Determine the (X, Y) coordinate at the center of the cell enclosing the given text.  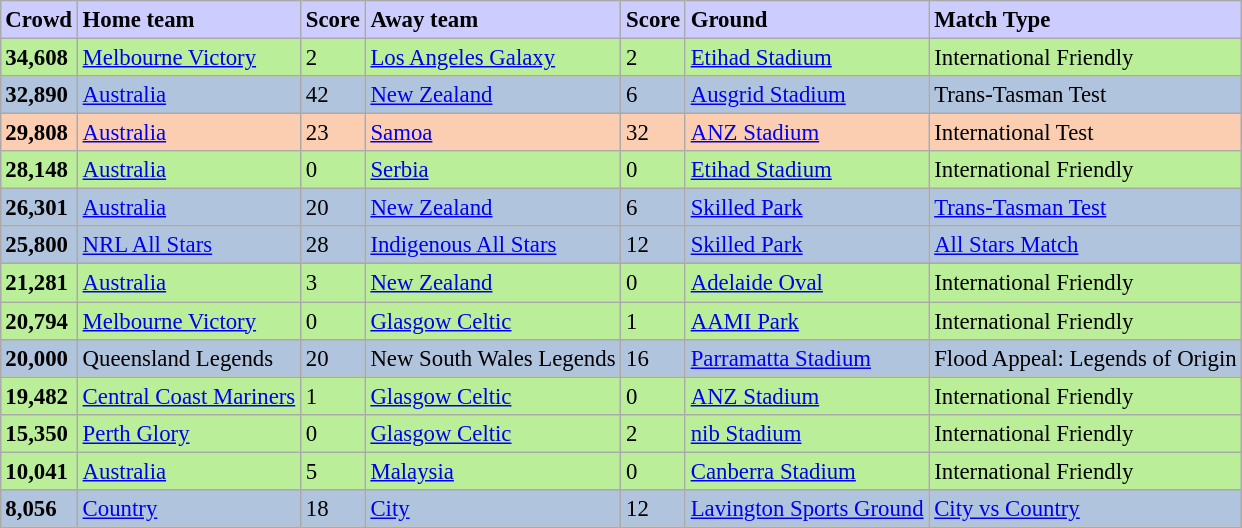
Home team (188, 20)
nib Stadium (806, 433)
Ground (806, 20)
5 (332, 471)
26,301 (38, 208)
All Stars Match (1086, 245)
Samoa (493, 133)
Away team (493, 20)
Canberra Stadium (806, 471)
32 (654, 133)
20,794 (38, 321)
28,148 (38, 170)
32,890 (38, 95)
Country (188, 509)
16 (654, 358)
Perth Glory (188, 433)
23 (332, 133)
Flood Appeal: Legends of Origin (1086, 358)
Match Type (1086, 20)
City (493, 509)
34,608 (38, 58)
19,482 (38, 396)
Serbia (493, 170)
8,056 (38, 509)
20,000 (38, 358)
Los Angeles Galaxy (493, 58)
Central Coast Mariners (188, 396)
AAMI Park (806, 321)
29,808 (38, 133)
18 (332, 509)
Ausgrid Stadium (806, 95)
Malaysia (493, 471)
Crowd (38, 20)
Parramatta Stadium (806, 358)
New South Wales Legends (493, 358)
42 (332, 95)
28 (332, 245)
Adelaide Oval (806, 283)
10,041 (38, 471)
NRL All Stars (188, 245)
3 (332, 283)
21,281 (38, 283)
Queensland Legends (188, 358)
Lavington Sports Ground (806, 509)
International Test (1086, 133)
25,800 (38, 245)
15,350 (38, 433)
Indigenous All Stars (493, 245)
City vs Country (1086, 509)
